Determine the (X, Y) coordinate at the center of the cell enclosing the given text.  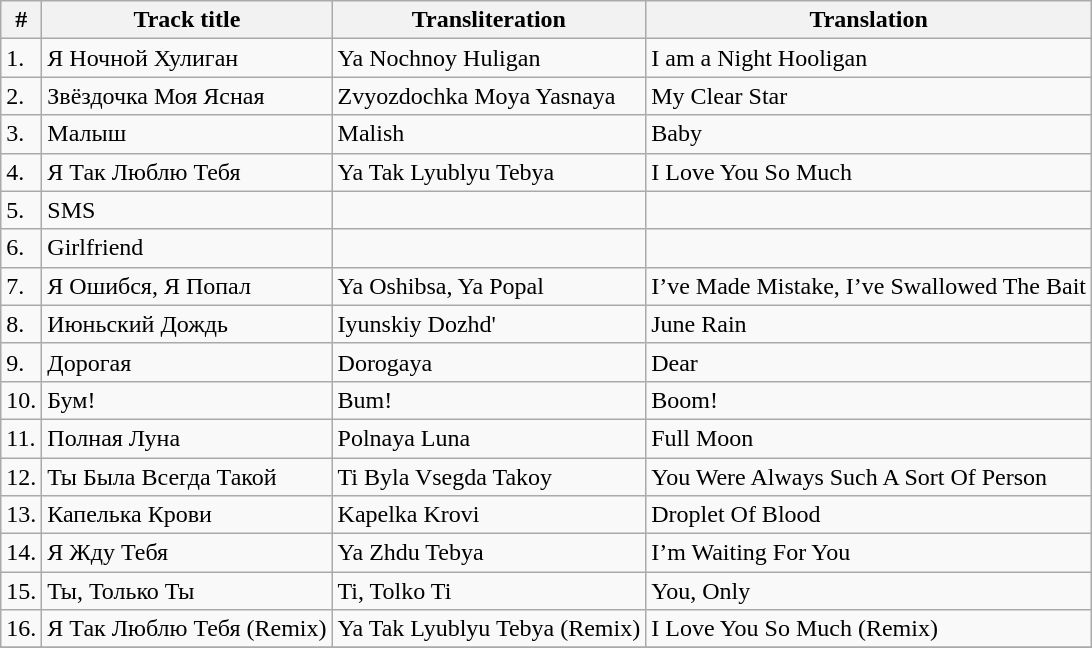
Full Moon (869, 438)
15. (22, 591)
Малыш (187, 134)
13. (22, 515)
9. (22, 362)
Я Так Люблю Тебя (187, 172)
Bum! (489, 400)
5. (22, 210)
7. (22, 286)
10. (22, 400)
You Were Always Such A Sort Of Person (869, 477)
Бум! (187, 400)
# (22, 20)
SMS (187, 210)
Дорогая (187, 362)
Malish (489, 134)
4. (22, 172)
16. (22, 629)
6. (22, 248)
Iyunskiy Dozhd' (489, 324)
Капелька Крови (187, 515)
Ya Oshibsa, Ya Popal (489, 286)
Я Жду Тебя (187, 553)
Droplet Of Blood (869, 515)
Zvyozdochka Moya Yasnaya (489, 96)
3. (22, 134)
12. (22, 477)
Ya Tak Lyublyu Tebya (489, 172)
I’m Waiting For You (869, 553)
Я Так Люблю Тебя (Remix) (187, 629)
I Love You So Much (869, 172)
Июньский Дождь (187, 324)
Track title (187, 20)
Polnaya Luna (489, 438)
Girlfriend (187, 248)
You, Only (869, 591)
I am a Night Hooligan (869, 58)
My Clear Star (869, 96)
Kapelka Krovi (489, 515)
Dorogaya (489, 362)
Я Ночной Хулиган (187, 58)
Ti, Tolko Ti (489, 591)
2. (22, 96)
June Rain (869, 324)
Ya Nochnoy Huligan (489, 58)
I’ve Made Mistake, I’ve Swallowed The Bait (869, 286)
8. (22, 324)
Ты Была Всегда Такой (187, 477)
1. (22, 58)
Полная Луна (187, 438)
Ya Zhdu Tebya (489, 553)
Ya Tak Lyublyu Tebya (Remix) (489, 629)
I Love You So Much (Remix) (869, 629)
Ti Byla Vsegda Takoy (489, 477)
Translation (869, 20)
14. (22, 553)
Transliteration (489, 20)
Я Ошибся, Я Попал (187, 286)
Звёздочка Моя Ясная (187, 96)
Dear (869, 362)
Baby (869, 134)
11. (22, 438)
Boom! (869, 400)
Ты, Только Ты (187, 591)
